From the cell containing the given text, extract its center point as [X, Y] coordinate. 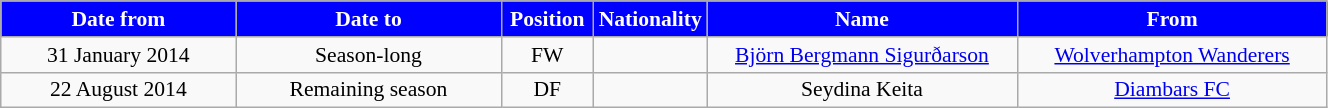
Diambars FC [1172, 90]
FW [548, 55]
Nationality [650, 19]
Remaining season [368, 90]
Date to [368, 19]
Björn Bergmann Sigurðarson [862, 55]
Seydina Keita [862, 90]
22 August 2014 [118, 90]
Date from [118, 19]
Wolverhampton Wanderers [1172, 55]
31 January 2014 [118, 55]
Name [862, 19]
Position [548, 19]
From [1172, 19]
Season-long [368, 55]
DF [548, 90]
